Return the (x, y) coordinate for the center point of the cell that contains the specified text.  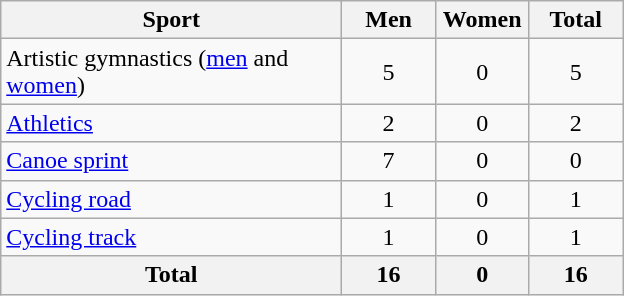
Men (389, 20)
Women (482, 20)
Cycling track (172, 237)
Artistic gymnastics (men and women) (172, 72)
Sport (172, 20)
7 (389, 161)
Canoe sprint (172, 161)
Cycling road (172, 199)
Athletics (172, 123)
